From the cell containing the given text, extract its center point as (x, y) coordinate. 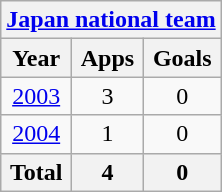
Year (36, 58)
2004 (36, 134)
4 (108, 172)
1 (108, 134)
2003 (36, 96)
Total (36, 172)
3 (108, 96)
Apps (108, 58)
Japan national team (111, 20)
Goals (182, 58)
